Provide the (X, Y) coordinate of the cell's center where the given text is located.  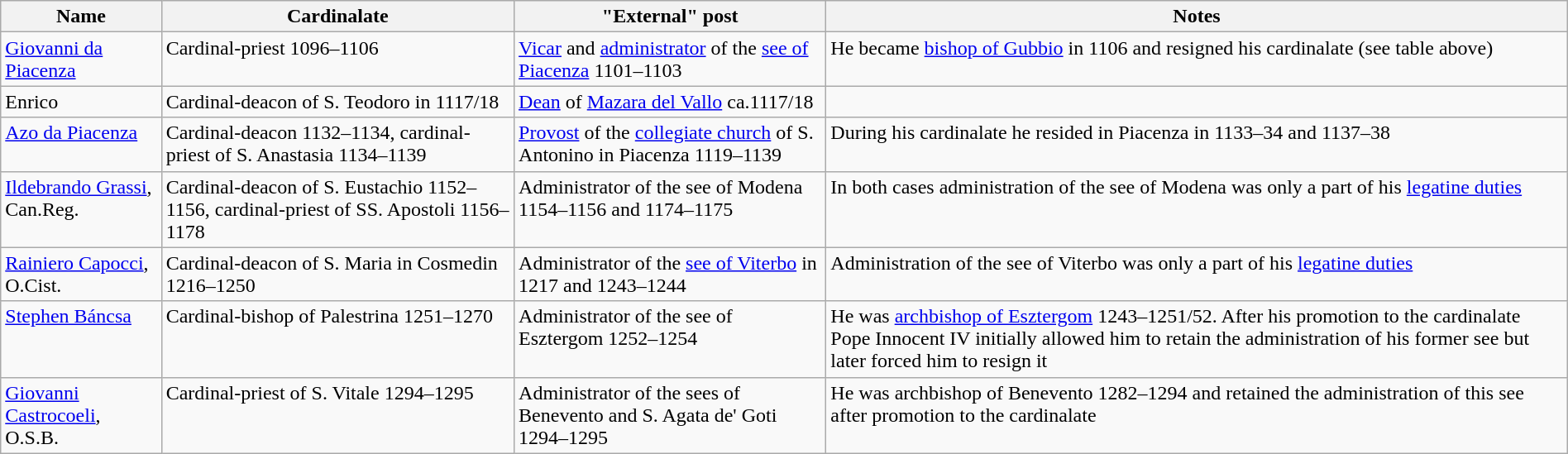
Stephen Báncsa (81, 339)
Provost of the collegiate church of S. Antonino in Piacenza 1119–1139 (670, 144)
Name (81, 17)
He became bishop of Gubbio in 1106 and resigned his cardinalate (see table above) (1197, 60)
Notes (1197, 17)
In both cases administration of the see of Modena was only a part of his legatine duties (1197, 209)
Administrator of the see of Viterbo in 1217 and 1243–1244 (670, 275)
"External" post (670, 17)
Giovanni da Piacenza (81, 60)
Giovanni Castrocoeli, O.S.B. (81, 415)
Administration of the see of Viterbo was only a part of his legatine duties (1197, 275)
Administrator of the see of Esztergom 1252–1254 (670, 339)
He was archbishop of Benevento 1282–1294 and retained the administration of this see after promotion to the cardinalate (1197, 415)
Azo da Piacenza (81, 144)
Administrator of the see of Modena 1154–1156 and 1174–1175 (670, 209)
Cardinal-deacon of S. Eustachio 1152–1156, cardinal-priest of SS. Apostoli 1156–1178 (337, 209)
Vicar and administrator of the see of Piacenza 1101–1103 (670, 60)
Enrico (81, 102)
During his cardinalate he resided in Piacenza in 1133–34 and 1137–38 (1197, 144)
Cardinal-deacon 1132–1134, cardinal-priest of S. Anastasia 1134–1139 (337, 144)
Cardinal-priest 1096–1106 (337, 60)
Dean of Mazara del Vallo ca.1117/18 (670, 102)
Ildebrando Grassi, Can.Reg. (81, 209)
Cardinal-deacon of S. Teodoro in 1117/18 (337, 102)
Rainiero Capocci, O.Cist. (81, 275)
Cardinal-bishop of Palestrina 1251–1270 (337, 339)
Administrator of the sees of Benevento and S. Agata de' Goti 1294–1295 (670, 415)
Cardinalate (337, 17)
Cardinal-deacon of S. Maria in Cosmedin 1216–1250 (337, 275)
Cardinal-priest of S. Vitale 1294–1295 (337, 415)
